Pinpoint the cell where the given text exists, returning its (X, Y) midpoint coordinate. 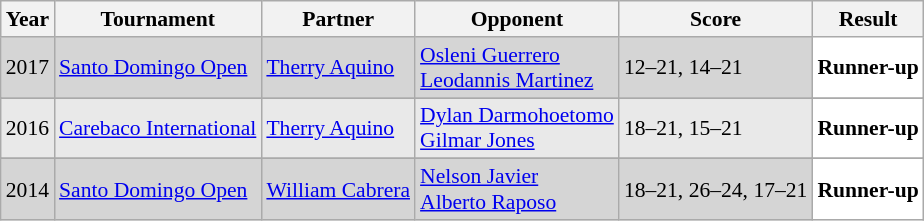
Score (716, 19)
18–21, 26–24, 17–21 (716, 190)
William Cabrera (338, 190)
2014 (28, 190)
Opponent (517, 19)
Nelson Javier Alberto Raposo (517, 190)
Tournament (158, 19)
Result (868, 19)
2016 (28, 128)
12–21, 14–21 (716, 68)
Carebaco International (158, 128)
Year (28, 19)
18–21, 15–21 (716, 128)
Partner (338, 19)
Osleni Guerrero Leodannis Martinez (517, 68)
Dylan Darmohoetomo Gilmar Jones (517, 128)
2017 (28, 68)
